Locate the cell with the specified text and output its (X, Y) center coordinate. 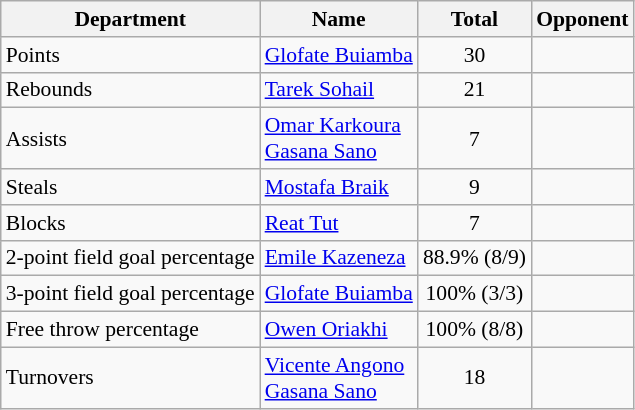
Blocks (130, 223)
2-point field goal percentage (130, 258)
30 (474, 55)
Total (474, 19)
Free throw percentage (130, 330)
100% (8/8) (474, 330)
88.9% (8/9) (474, 258)
Turnovers (130, 378)
Omar Karkoura Gasana Sano (339, 138)
Rebounds (130, 90)
Tarek Sohail (339, 90)
Emile Kazeneza (339, 258)
9 (474, 187)
Department (130, 19)
3-point field goal percentage (130, 294)
Name (339, 19)
Reat Tut (339, 223)
Owen Oriakhi (339, 330)
Vicente Angono Gasana Sano (339, 378)
Mostafa Braik (339, 187)
Points (130, 55)
21 (474, 90)
18 (474, 378)
Steals (130, 187)
Assists (130, 138)
Opponent (582, 19)
100% (3/3) (474, 294)
